Provide the [x, y] coordinate of the cell's center where the given text is located.  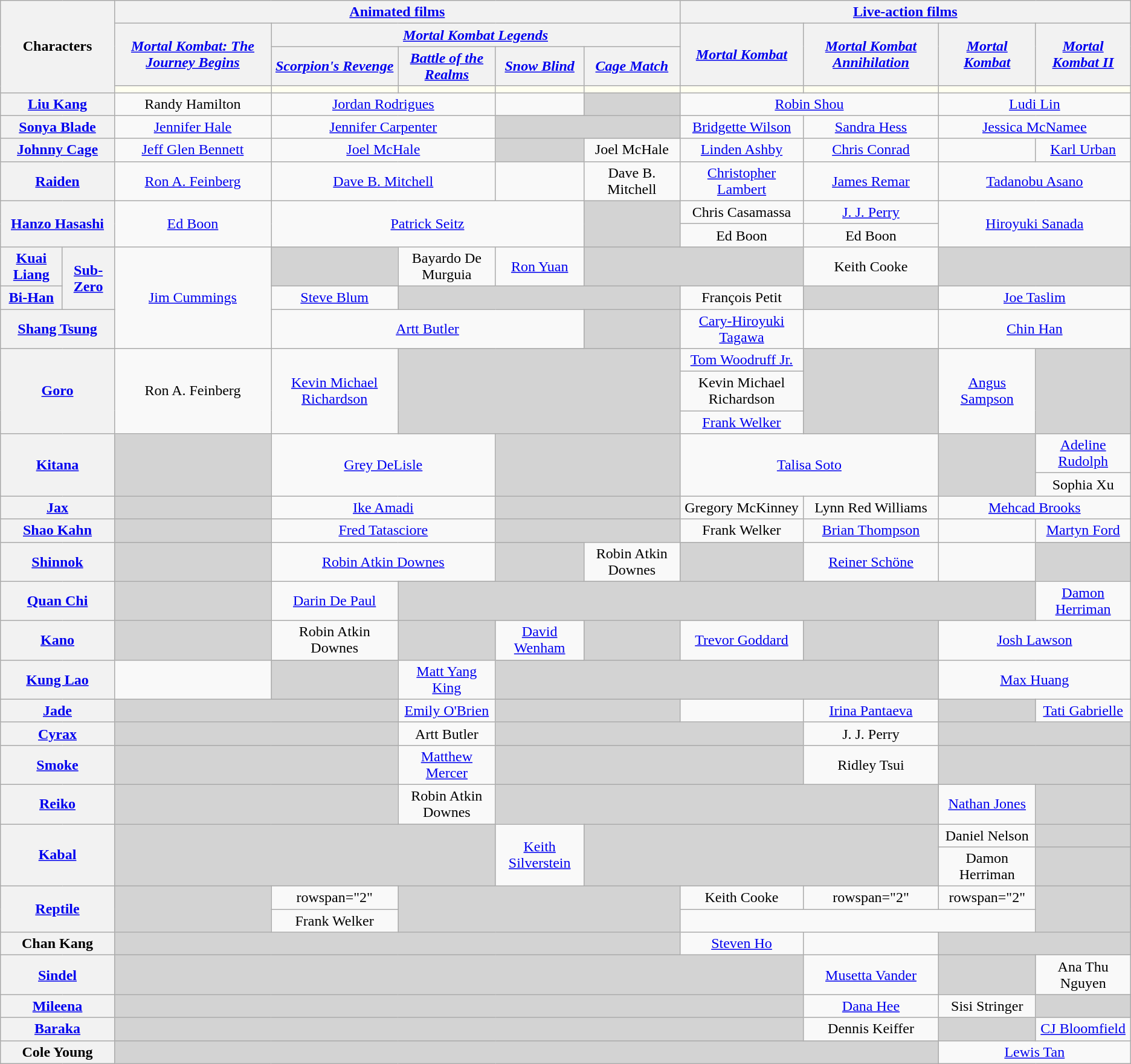
Tati Gabrielle [1083, 711]
Chris Conrad [871, 150]
Linden Ashby [741, 150]
Fred Tatasciore [383, 530]
Martyn Ford [1083, 530]
Mehcad Brooks [1034, 508]
Chin Han [1034, 329]
Adeline Rudolph [1083, 453]
Max Huang [1034, 679]
François Petit [741, 297]
Ike Amadi [383, 508]
Kitana [58, 465]
Lynn Red Williams [871, 508]
Jim Cummings [192, 297]
Daniel Nelson [987, 836]
Chan Kang [58, 944]
Mileena [58, 1006]
Mortal Kombat II [1083, 54]
Shao Kahn [58, 530]
Battle of the Realms [447, 66]
Musetta Vander [871, 975]
Ron Yuan [540, 266]
Jeff Glen Bennett [192, 150]
Reptile [58, 909]
Characters [58, 47]
Darin De Paul [335, 601]
Sindel [58, 975]
Ridley Tsui [871, 765]
Grey DeLisle [383, 465]
Mortal Kombat Legends [476, 35]
Lewis Tan [1034, 1052]
Angus Sampson [987, 392]
Sandra Hess [871, 127]
David Wenham [540, 640]
Kung Lao [58, 679]
Sisi Stringer [987, 1006]
Dennis Keiffer [871, 1029]
Shinnok [58, 562]
Jennifer Carpenter [383, 127]
Cole Young [58, 1052]
Sub-Zero [88, 278]
Trevor Goddard [741, 640]
Cyrax [58, 734]
Bi-Han [31, 297]
Baraka [58, 1029]
CJ Bloomfield [1083, 1029]
Mortal Kombat Annihilation [871, 54]
Kuai Liang [31, 266]
Bridgette Wilson [741, 127]
Robin Shou [809, 104]
Live-action films [905, 12]
Goro [58, 392]
Matthew Mercer [447, 765]
Jordan Rodrigues [383, 104]
Bayardo De Murguia [447, 266]
Jade [58, 711]
Kano [58, 640]
Ana Thu Nguyen [1083, 975]
Keith Silverstein [540, 856]
Animated films [397, 12]
Shang Tsung [58, 329]
Josh Lawson [1034, 640]
Talisa Soto [809, 465]
Emily O'Brien [447, 711]
Cage Match [632, 66]
Liu Kang [58, 104]
Snow Blind [540, 66]
Reiner Schöne [871, 562]
Gregory McKinney [741, 508]
Dana Hee [871, 1006]
Patrick Seitz [428, 224]
Christopher Lambert [741, 181]
Irina Pantaeva [871, 711]
Ludi Lin [1034, 104]
Karl Urban [1083, 150]
Kabal [58, 856]
Nathan Jones [987, 804]
Tom Woodruff Jr. [741, 360]
Joe Taslim [1034, 297]
Brian Thompson [871, 530]
Sonya Blade [58, 127]
Sophia Xu [1083, 485]
Jax [58, 508]
Chris Casamassa [741, 212]
Hanzo Hasashi [58, 224]
Reiko [58, 804]
Smoke [58, 765]
James Remar [871, 181]
Cary-Hiroyuki Tagawa [741, 329]
Mortal Kombat: The Journey Begins [192, 54]
Matt Yang King [447, 679]
Raiden [58, 181]
Jennifer Hale [192, 127]
Randy Hamilton [192, 104]
Quan Chi [58, 601]
Scorpion's Revenge [335, 66]
Tadanobu Asano [1034, 181]
Steve Blum [335, 297]
Hiroyuki Sanada [1034, 224]
Jessica McNamee [1034, 127]
Steven Ho [741, 944]
Johnny Cage [58, 150]
